For the text-containing cell, return its midpoint in [x, y] coordinate format. 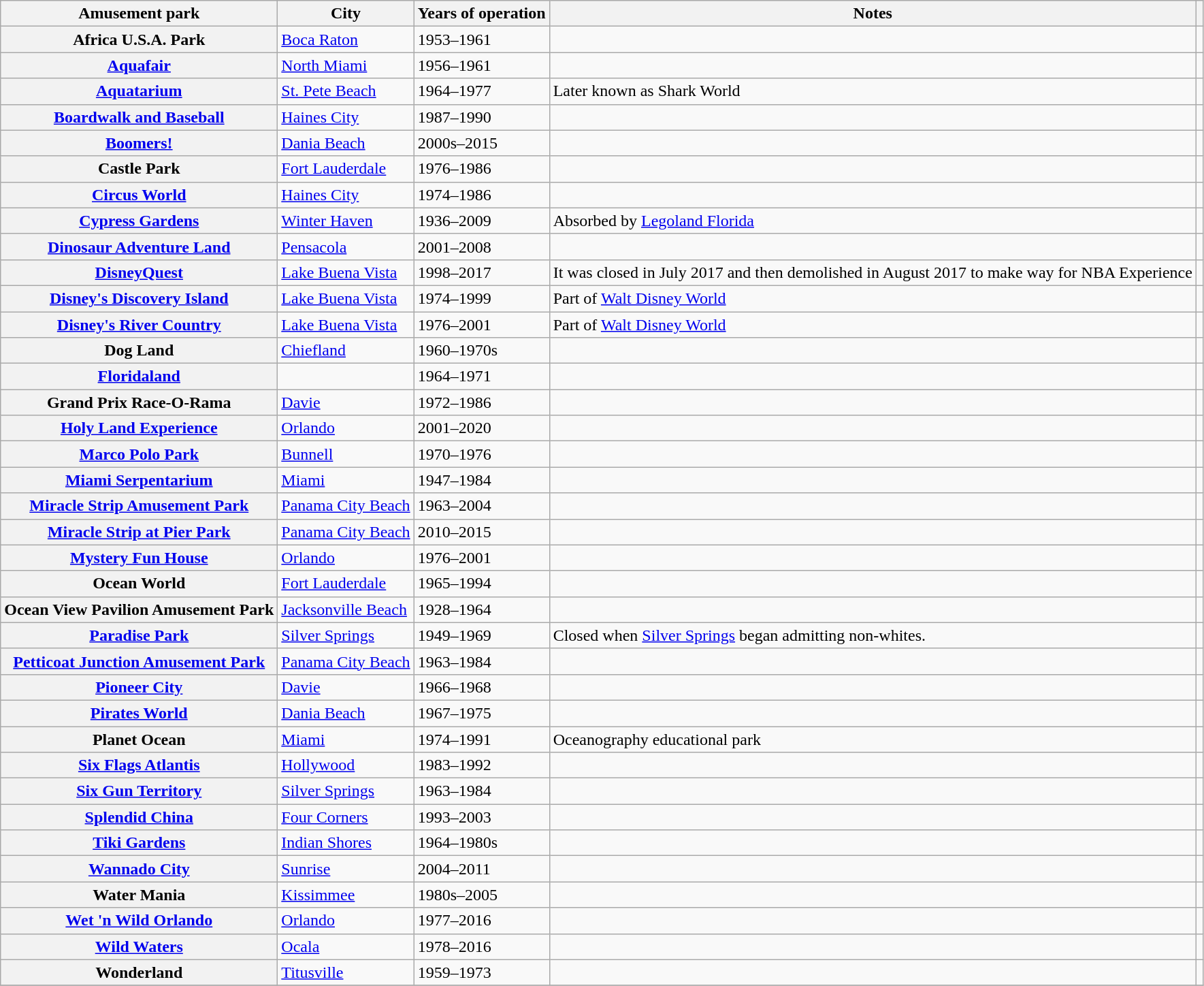
Dog Land [139, 351]
Amusement park [139, 14]
Indian Shores [346, 843]
It was closed in July 2017 and then demolished in August 2017 to make way for NBA Experience [873, 272]
Planet Ocean [139, 739]
Boardwalk and Baseball [139, 117]
Pirates World [139, 713]
1980s–2005 [482, 895]
2010–2015 [482, 532]
Miami Serpentarium [139, 480]
2004–2011 [482, 869]
Sunrise [346, 869]
Boca Raton [346, 39]
Cypress Gardens [139, 221]
2000s–2015 [482, 143]
1987–1990 [482, 117]
1974–1991 [482, 739]
Absorbed by Legoland Florida [873, 221]
Floridaland [139, 377]
St. Pete Beach [346, 91]
2001–2008 [482, 246]
1978–2016 [482, 947]
1964–1980s [482, 843]
Wonderland [139, 972]
Aquatarium [139, 91]
Ocala [346, 947]
Wannado City [139, 869]
Castle Park [139, 169]
North Miami [346, 65]
1993–2003 [482, 817]
Oceanography educational park [873, 739]
DisneyQuest [139, 272]
1967–1975 [482, 713]
Kissimmee [346, 895]
Pensacola [346, 246]
1953–1961 [482, 39]
Later known as Shark World [873, 91]
1974–1999 [482, 298]
1974–1986 [482, 195]
Titusville [346, 972]
1949–1969 [482, 635]
Disney's Discovery Island [139, 298]
Mystery Fun House [139, 558]
1963–2004 [482, 506]
Years of operation [482, 14]
Dinosaur Adventure Land [139, 246]
1947–1984 [482, 480]
Circus World [139, 195]
1998–2017 [482, 272]
Splendid China [139, 817]
1965–1994 [482, 584]
1977–2016 [482, 921]
Closed when Silver Springs began admitting non-whites. [873, 635]
Holy Land Experience [139, 428]
Wild Waters [139, 947]
Four Corners [346, 817]
2001–2020 [482, 428]
Six Flags Atlantis [139, 765]
Boomers! [139, 143]
1960–1970s [482, 351]
Miracle Strip Amusement Park [139, 506]
Notes [873, 14]
Miracle Strip at Pier Park [139, 532]
1959–1973 [482, 972]
Tiki Gardens [139, 843]
Water Mania [139, 895]
1976–1986 [482, 169]
Hollywood [346, 765]
Aquafair [139, 65]
Grand Prix Race-O-Rama [139, 402]
Winter Haven [346, 221]
1983–1992 [482, 765]
Disney's River Country [139, 325]
Ocean World [139, 584]
Six Gun Territory [139, 791]
Petticoat Junction Amusement Park [139, 661]
Jacksonville Beach [346, 609]
City [346, 14]
1936–2009 [482, 221]
Paradise Park [139, 635]
Chiefland [346, 351]
1966–1968 [482, 687]
Bunnell [346, 454]
Africa U.S.A. Park [139, 39]
1956–1961 [482, 65]
Ocean View Pavilion Amusement Park [139, 609]
1928–1964 [482, 609]
1970–1976 [482, 454]
Pioneer City [139, 687]
1972–1986 [482, 402]
1964–1977 [482, 91]
Marco Polo Park [139, 454]
Wet 'n Wild Orlando [139, 921]
1964–1971 [482, 377]
